Locate the cell with the specified text and output its (X, Y) center coordinate. 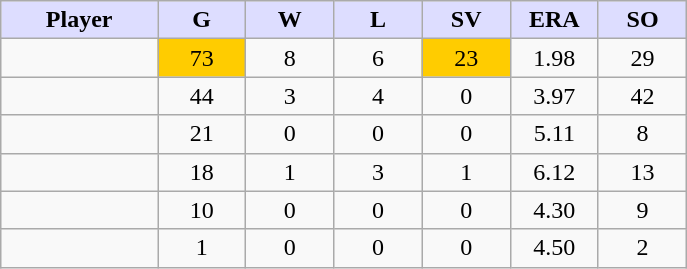
SV (466, 20)
13 (642, 172)
3.97 (554, 96)
29 (642, 58)
1.98 (554, 58)
9 (642, 210)
SO (642, 20)
G (202, 20)
10 (202, 210)
6 (378, 58)
Player (80, 20)
44 (202, 96)
2 (642, 248)
6.12 (554, 172)
18 (202, 172)
4 (378, 96)
ERA (554, 20)
W (290, 20)
5.11 (554, 134)
23 (466, 58)
L (378, 20)
42 (642, 96)
4.30 (554, 210)
73 (202, 58)
21 (202, 134)
4.50 (554, 248)
